Extract the [x, y] coordinate from the center of the cell holding the provided text.  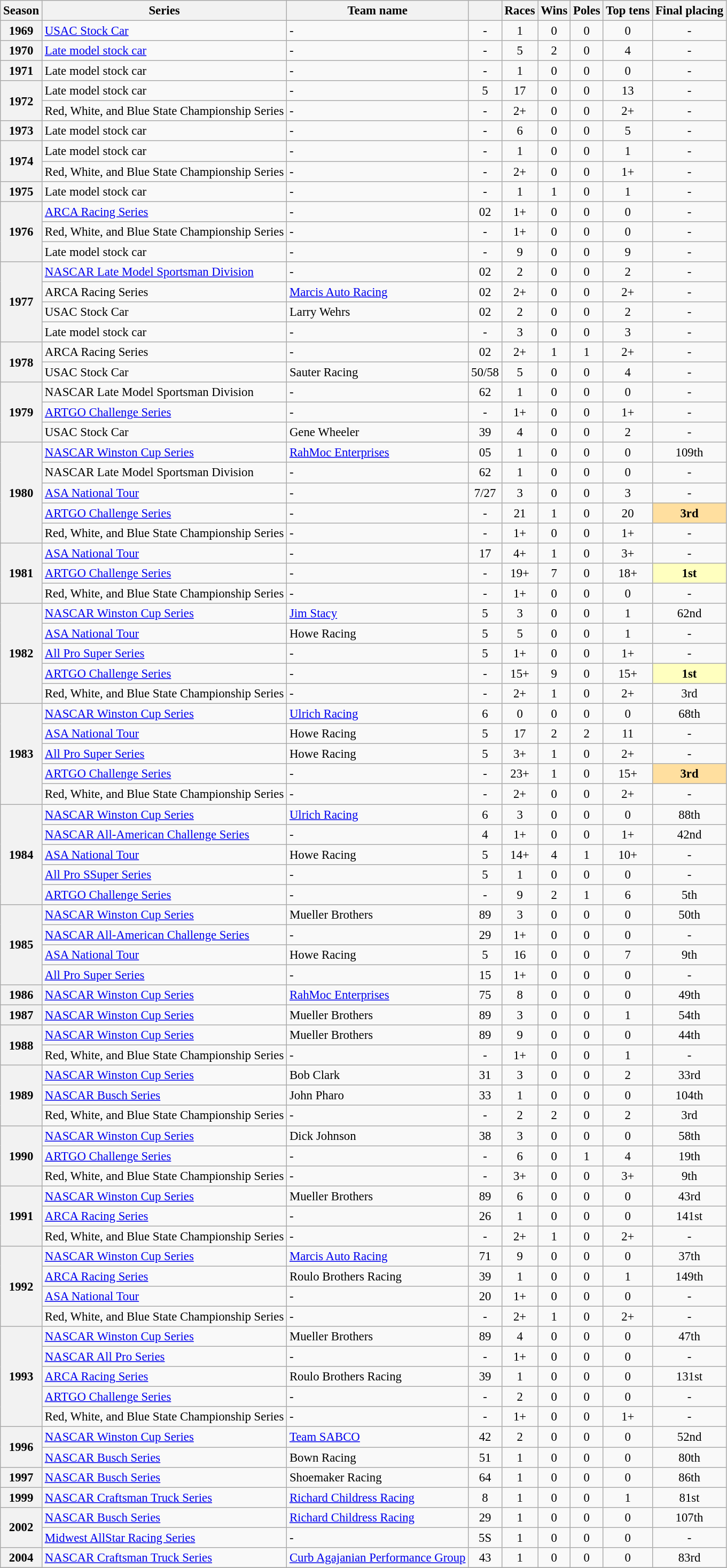
1971 [21, 71]
19+ [520, 573]
1978 [21, 362]
7/27 [485, 493]
86th [690, 1477]
05 [485, 453]
50th [690, 915]
Team name [378, 11]
Jim Stacy [378, 614]
5th [690, 895]
1993 [21, 1377]
1982 [21, 654]
1972 [21, 100]
149th [690, 1276]
All Pro SSuper Series [164, 874]
88th [690, 814]
Wins [554, 11]
52nd [690, 1437]
19th [690, 1156]
Series [164, 11]
1970 [21, 51]
1977 [21, 302]
Gene Wheeler [378, 432]
33rd [690, 1075]
2004 [21, 1558]
1981 [21, 573]
49th [690, 995]
Races [520, 11]
16 [520, 955]
Larry Wehrs [378, 312]
1997 [21, 1477]
1974 [21, 161]
141st [690, 1216]
1980 [21, 493]
Season [21, 11]
42nd [690, 834]
1992 [21, 1286]
18+ [628, 573]
42 [485, 1437]
John Pharo [378, 1096]
1984 [21, 855]
Team SABCO [378, 1437]
104th [690, 1096]
2002 [21, 1527]
Midwest AllStar Racing Series [164, 1538]
1979 [21, 413]
Bown Racing [378, 1457]
NASCAR All Pro Series [164, 1357]
Dick Johnson [378, 1136]
11 [628, 734]
75 [485, 995]
43rd [690, 1196]
1973 [21, 131]
15 [485, 975]
1969 [21, 31]
109th [690, 453]
21 [520, 513]
1990 [21, 1155]
71 [485, 1256]
43 [485, 1558]
50/58 [485, 372]
Final placing [690, 11]
44th [690, 1035]
83rd [690, 1558]
38 [485, 1136]
37th [690, 1256]
1985 [21, 945]
131st [690, 1377]
47th [690, 1337]
68th [690, 714]
51 [485, 1457]
62nd [690, 614]
64 [485, 1477]
1988 [21, 1045]
26 [485, 1216]
107th [690, 1517]
Poles [587, 11]
4+ [520, 553]
1996 [21, 1447]
33 [485, 1096]
81st [690, 1497]
31 [485, 1075]
1975 [21, 191]
1983 [21, 754]
1989 [21, 1096]
1991 [21, 1216]
1976 [21, 232]
Curb Agajanian Performance Group [378, 1558]
Shoemaker Racing [378, 1477]
Sauter Racing [378, 372]
Top tens [628, 11]
14+ [520, 855]
5S [485, 1538]
10+ [628, 855]
13 [628, 91]
80th [690, 1457]
1986 [21, 995]
58th [690, 1136]
Bob Clark [378, 1075]
1999 [21, 1497]
23+ [520, 774]
1987 [21, 1015]
54th [690, 1015]
